Pinpoint the cell where the given text exists, returning its [x, y] midpoint coordinate. 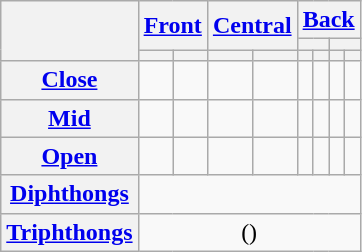
Open [70, 156]
Front [172, 26]
Triphthongs [70, 232]
Diphthongs [70, 194]
Back [328, 20]
() [249, 232]
Central [252, 26]
Close [70, 80]
Mid [70, 118]
